Output the [x, y] coordinate of the center of the cell containing the given text.  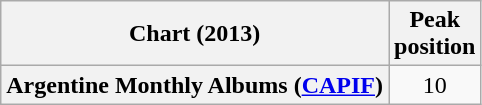
10 [434, 85]
Chart (2013) [195, 34]
Argentine Monthly Albums (CAPIF) [195, 85]
Peakposition [434, 34]
